Find where the given text appears and provide that cell's center as (x, y) coordinate. 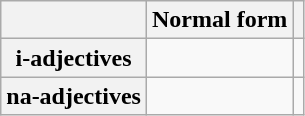
na-adjectives (74, 96)
i-adjectives (74, 58)
Normal form (219, 20)
